Determine the (x, y) coordinate at the center of the cell enclosing the given text.  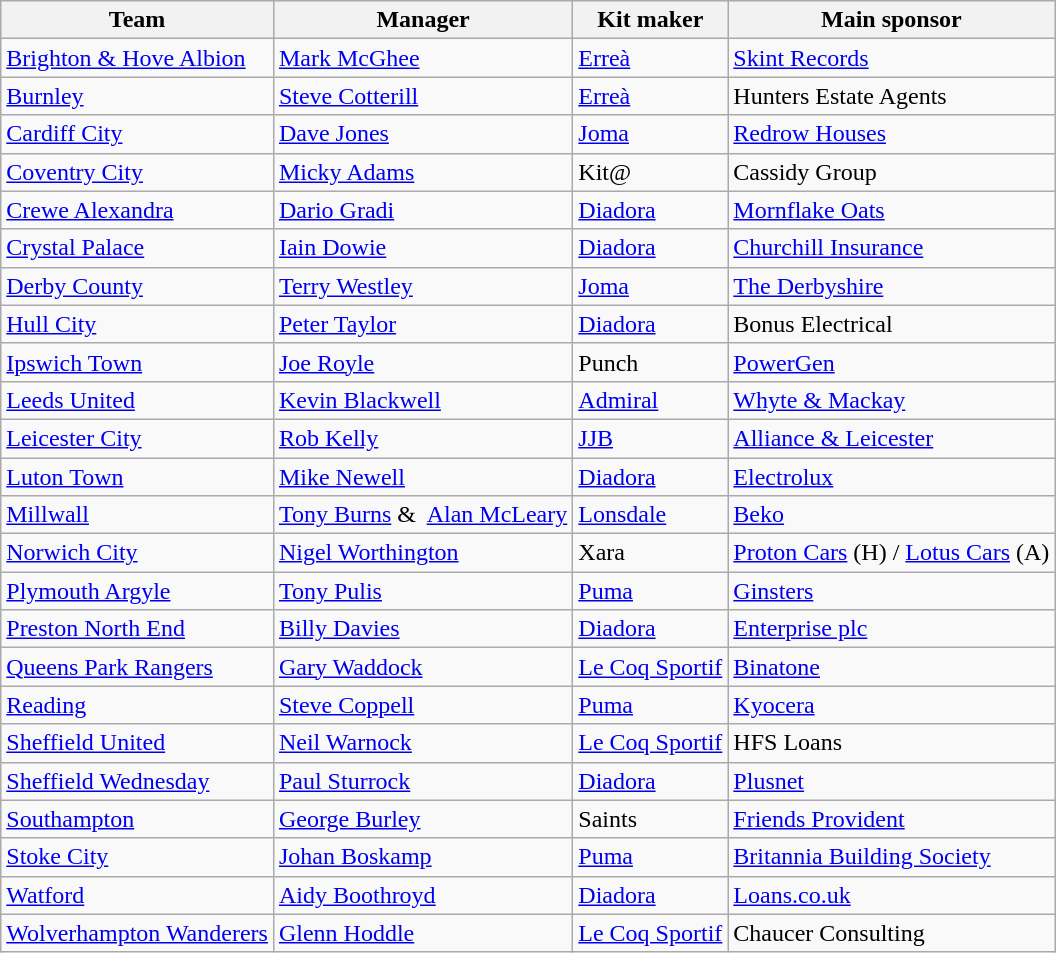
Dave Jones (422, 134)
Skint Records (892, 58)
Neil Warnock (422, 743)
Alliance & Leicester (892, 438)
Plymouth Argyle (138, 591)
Chaucer Consulting (892, 933)
Kevin Blackwell (422, 400)
Loans.co.uk (892, 895)
Whyte & Mackay (892, 400)
Tony Burns & Alan McLeary (422, 515)
Crewe Alexandra (138, 210)
Dario Gradi (422, 210)
Proton Cars (H) / Lotus Cars (A) (892, 553)
Queens Park Rangers (138, 667)
Mornflake Oats (892, 210)
Brighton & Hove Albion (138, 58)
Steve Cotterill (422, 96)
Churchill Insurance (892, 248)
Manager (422, 20)
Kit@ (650, 172)
Kit maker (650, 20)
Mark McGhee (422, 58)
Micky Adams (422, 172)
Preston North End (138, 629)
Johan Boskamp (422, 857)
Burnley (138, 96)
Team (138, 20)
Kyocera (892, 705)
Rob Kelly (422, 438)
Norwich City (138, 553)
Millwall (138, 515)
Cardiff City (138, 134)
Bonus Electrical (892, 324)
Peter Taylor (422, 324)
Leicester City (138, 438)
Saints (650, 819)
Friends Provident (892, 819)
The Derbyshire (892, 286)
Stoke City (138, 857)
Hull City (138, 324)
Electrolux (892, 477)
Hunters Estate Agents (892, 96)
Paul Sturrock (422, 781)
PowerGen (892, 362)
Punch (650, 362)
Aidy Boothroyd (422, 895)
Watford (138, 895)
Joe Royle (422, 362)
Leeds United (138, 400)
Steve Coppell (422, 705)
Nigel Worthington (422, 553)
Tony Pulis (422, 591)
Mike Newell (422, 477)
Sheffield United (138, 743)
Plusnet (892, 781)
Cassidy Group (892, 172)
Southampton (138, 819)
Britannia Building Society (892, 857)
Xara (650, 553)
Ipswich Town (138, 362)
Admiral (650, 400)
Binatone (892, 667)
Luton Town (138, 477)
Gary Waddock (422, 667)
HFS Loans (892, 743)
Iain Dowie (422, 248)
Ginsters (892, 591)
Billy Davies (422, 629)
Wolverhampton Wanderers (138, 933)
Crystal Palace (138, 248)
Glenn Hoddle (422, 933)
Reading (138, 705)
Lonsdale (650, 515)
Enterprise plc (892, 629)
Terry Westley (422, 286)
Derby County (138, 286)
Sheffield Wednesday (138, 781)
George Burley (422, 819)
Redrow Houses (892, 134)
Coventry City (138, 172)
JJB (650, 438)
Beko (892, 515)
Main sponsor (892, 20)
